Output the [X, Y] coordinate of the center of the cell containing the given text.  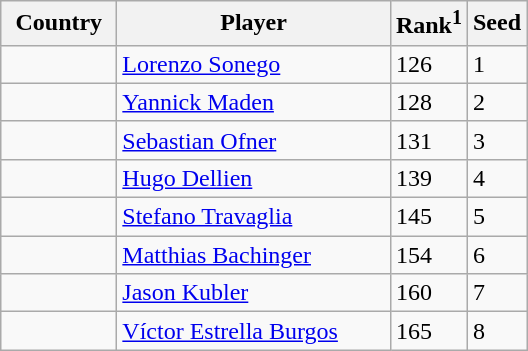
Jason Kubler [254, 293]
131 [428, 140]
Yannick Maden [254, 102]
126 [428, 64]
Country [59, 24]
Lorenzo Sonego [254, 64]
154 [428, 255]
5 [496, 217]
Matthias Bachinger [254, 255]
160 [428, 293]
145 [428, 217]
6 [496, 255]
139 [428, 178]
128 [428, 102]
2 [496, 102]
8 [496, 331]
Sebastian Ofner [254, 140]
4 [496, 178]
165 [428, 331]
Hugo Dellien [254, 178]
Player [254, 24]
Víctor Estrella Burgos [254, 331]
Seed [496, 24]
7 [496, 293]
Stefano Travaglia [254, 217]
1 [496, 64]
Rank1 [428, 24]
3 [496, 140]
